Search for the cell housing the specified text and yield its (x, y) center coordinate. 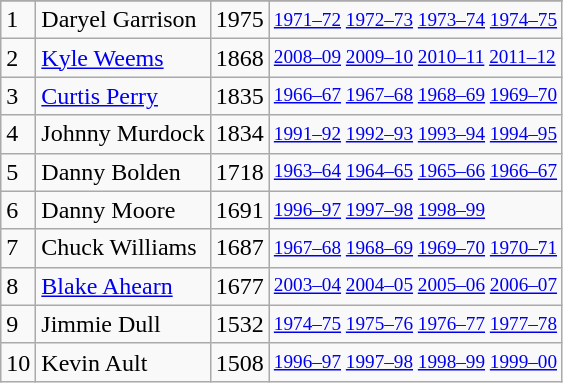
1996–97 1997–98 1998–99 (415, 210)
1687 (240, 248)
1 (18, 20)
Kyle Weems (123, 58)
Chuck Williams (123, 248)
7 (18, 248)
1691 (240, 210)
1974–75 1975–76 1976–77 1977–78 (415, 324)
Danny Moore (123, 210)
1868 (240, 58)
5 (18, 172)
1975 (240, 20)
1835 (240, 96)
1966–67 1967–68 1968–69 1969–70 (415, 96)
1532 (240, 324)
1718 (240, 172)
Daryel Garrison (123, 20)
1991–92 1992–93 1993–94 1994–95 (415, 134)
2008–09 2009–10 2010–11 2011–12 (415, 58)
Johnny Murdock (123, 134)
Danny Bolden (123, 172)
6 (18, 210)
1967–68 1968–69 1969–70 1970–71 (415, 248)
10 (18, 362)
Blake Ahearn (123, 286)
Jimmie Dull (123, 324)
8 (18, 286)
3 (18, 96)
1834 (240, 134)
Curtis Perry (123, 96)
9 (18, 324)
1996–97 1997–98 1998–99 1999–00 (415, 362)
1971–72 1972–73 1973–74 1974–75 (415, 20)
1963–64 1964–65 1965–66 1966–67 (415, 172)
4 (18, 134)
2 (18, 58)
1508 (240, 362)
1677 (240, 286)
Kevin Ault (123, 362)
2003–04 2004–05 2005–06 2006–07 (415, 286)
